Identify which cell holds the provided text, then report its [x, y] central coordinate. 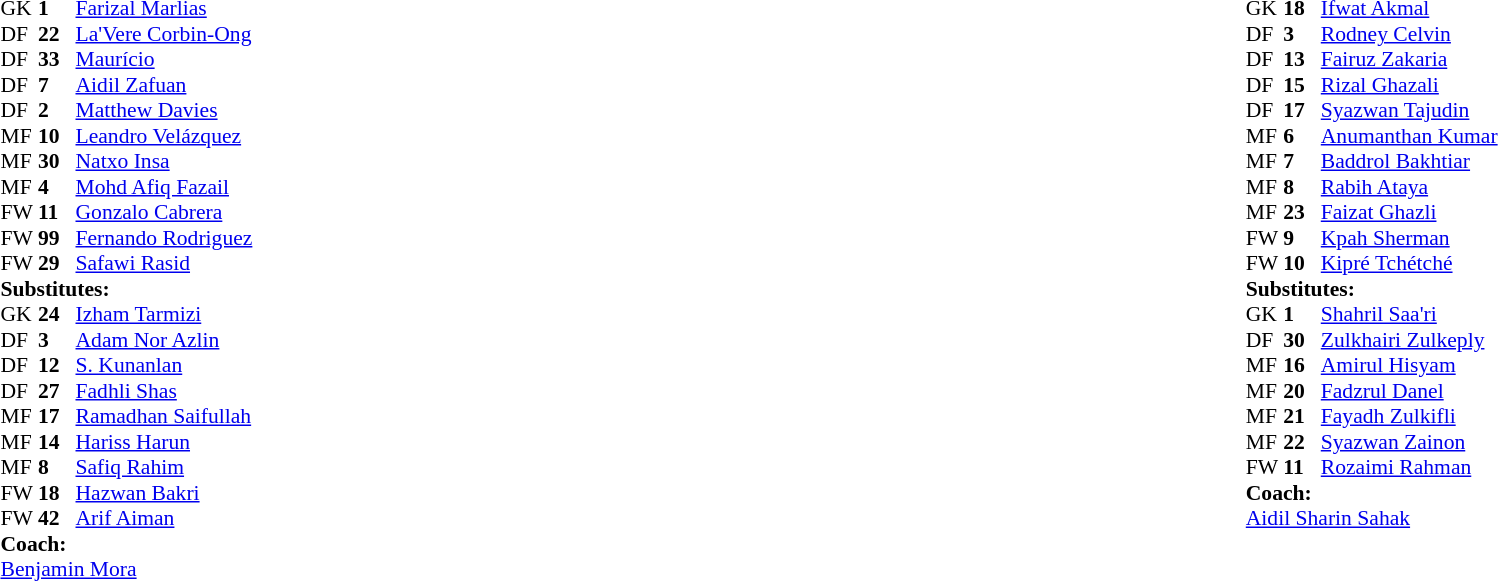
Adam Nor Azlin [164, 340]
9 [1302, 238]
13 [1302, 59]
Anumanthan Kumar [1410, 136]
Fadhli Shas [164, 391]
Aidil Sharin Sahak [1372, 519]
Shahril Saa'ri [1410, 315]
20 [1302, 391]
Ramadhan Saifullah [164, 417]
Hariss Harun [164, 442]
Mohd Afiq Fazail [164, 187]
16 [1302, 365]
Hazwan Bakri [164, 493]
S. Kunanlan [164, 365]
15 [1302, 85]
Rabih Ataya [1410, 187]
Kpah Sherman [1410, 238]
Fernando Rodriguez [164, 238]
Amirul Hisyam [1410, 365]
Fairuz Zakaria [1410, 59]
Syazwan Tajudin [1410, 111]
La'Vere Corbin-Ong [164, 34]
14 [57, 442]
1 [1302, 315]
Syazwan Zainon [1410, 442]
Safiq Rahim [164, 467]
4 [57, 187]
18 [57, 493]
33 [57, 59]
Faizat Ghazli [1410, 213]
Gonzalo Cabrera [164, 213]
Aidil Zafuan [164, 85]
Arif Aiman [164, 519]
6 [1302, 136]
Rizal Ghazali [1410, 85]
Maurício [164, 59]
24 [57, 315]
42 [57, 519]
29 [57, 263]
Rodney Celvin [1410, 34]
Fayadh Zulkifli [1410, 417]
12 [57, 365]
Fadzrul Danel [1410, 391]
Zulkhairi Zulkeply [1410, 340]
2 [57, 111]
Natxo Insa [164, 161]
Matthew Davies [164, 111]
21 [1302, 417]
Kipré Tchétché [1410, 263]
Safawi Rasid [164, 263]
Baddrol Bakhtiar [1410, 161]
Leandro Velázquez [164, 136]
Rozaimi Rahman [1410, 467]
23 [1302, 213]
99 [57, 238]
Izham Tarmizi [164, 315]
27 [57, 391]
